Detect which cell encompasses the target text, then output its (x, y) center coordinate. 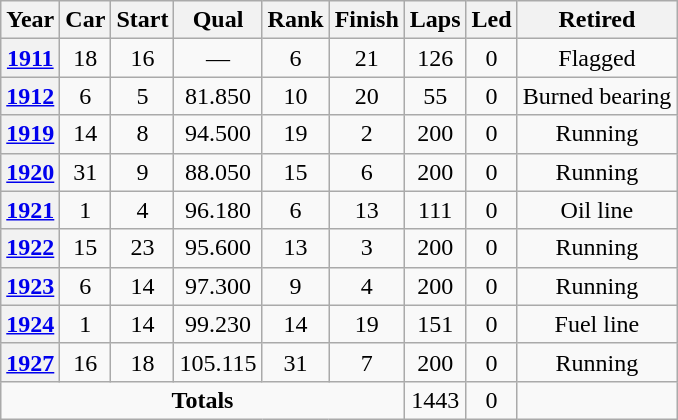
99.230 (218, 324)
2 (366, 134)
7 (366, 362)
111 (435, 210)
95.600 (218, 248)
1923 (30, 286)
Finish (366, 20)
Oil line (597, 210)
96.180 (218, 210)
8 (142, 134)
1912 (30, 96)
Burned bearing (597, 96)
1922 (30, 248)
Car (86, 20)
105.115 (218, 362)
1920 (30, 172)
97.300 (218, 286)
1924 (30, 324)
81.850 (218, 96)
23 (142, 248)
1927 (30, 362)
88.050 (218, 172)
Laps (435, 20)
Qual (218, 20)
Year (30, 20)
5 (142, 96)
10 (296, 96)
Start (142, 20)
Retired (597, 20)
3 (366, 248)
1921 (30, 210)
151 (435, 324)
Led (492, 20)
1919 (30, 134)
Totals (203, 400)
Flagged (597, 58)
Rank (296, 20)
20 (366, 96)
21 (366, 58)
94.500 (218, 134)
— (218, 58)
126 (435, 58)
55 (435, 96)
Fuel line (597, 324)
1443 (435, 400)
1911 (30, 58)
